Provide the (x, y) coordinate of the cell's center where the given text is located.  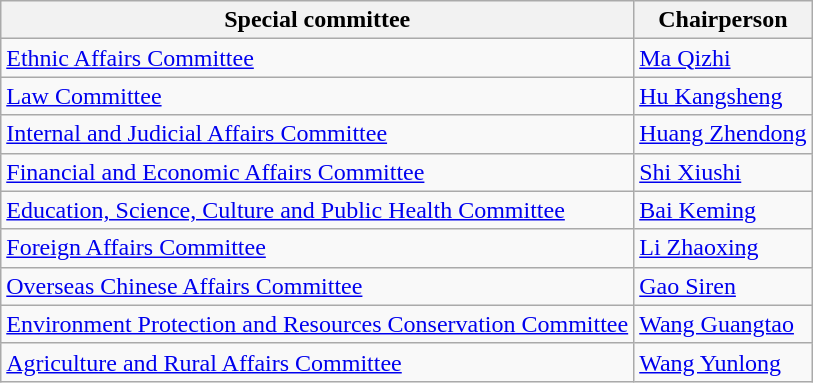
Ma Qizhi (723, 58)
Shi Xiushi (723, 172)
Hu Kangsheng (723, 96)
Bai Keming (723, 210)
Education, Science, Culture and Public Health Committee (318, 210)
Ethnic Affairs Committee (318, 58)
Wang Guangtao (723, 324)
Wang Yunlong (723, 362)
Li Zhaoxing (723, 248)
Gao Siren (723, 286)
Agriculture and Rural Affairs Committee (318, 362)
Law Committee (318, 96)
Huang Zhendong (723, 134)
Financial and Economic Affairs Committee (318, 172)
Chairperson (723, 20)
Overseas Chinese Affairs Committee (318, 286)
Special committee (318, 20)
Foreign Affairs Committee (318, 248)
Environment Protection and Resources Conservation Committee (318, 324)
Internal and Judicial Affairs Committee (318, 134)
